Capture the cell that displays the provided text and extract its [X, Y] central coordinate. 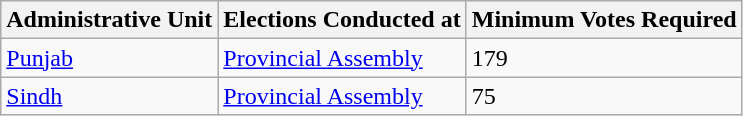
Punjab [110, 58]
Elections Conducted at [342, 20]
Administrative Unit [110, 20]
Sindh [110, 96]
179 [604, 58]
Minimum Votes Required [604, 20]
75 [604, 96]
